From the cell containing the given text, extract its center point as (x, y) coordinate. 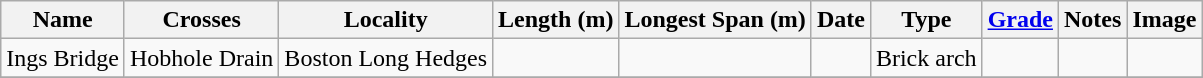
Ings Bridge (63, 58)
Name (63, 20)
Boston Long Hedges (386, 58)
Crosses (201, 20)
Date (840, 20)
Image (1164, 20)
Brick arch (926, 58)
Type (926, 20)
Grade (1020, 20)
Hobhole Drain (201, 58)
Notes (1092, 20)
Length (m) (556, 20)
Locality (386, 20)
Longest Span (m) (715, 20)
